For the text-containing cell, return its midpoint in (x, y) coordinate format. 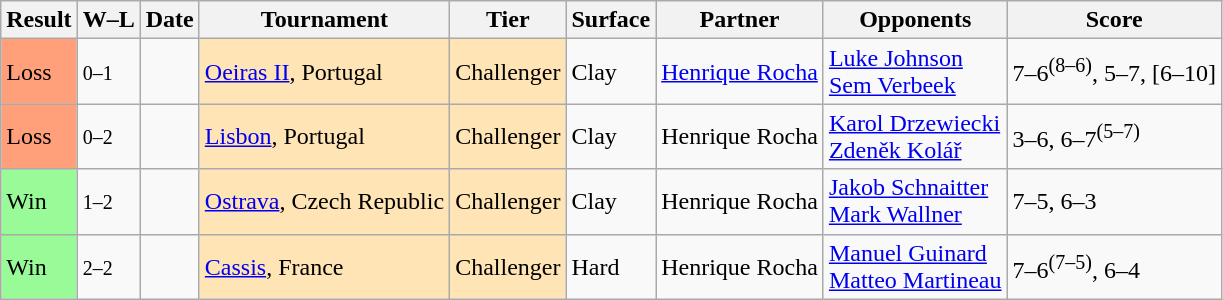
3–6, 6–7(5–7) (1114, 136)
1–2 (108, 202)
2–2 (108, 266)
Luke Johnson Sem Verbeek (915, 72)
Karol Drzewiecki Zdeněk Kolář (915, 136)
W–L (108, 20)
7–5, 6–3 (1114, 202)
Oeiras II, Portugal (324, 72)
7–6(7–5), 6–4 (1114, 266)
Opponents (915, 20)
Hard (611, 266)
Partner (740, 20)
Jakob Schnaitter Mark Wallner (915, 202)
0–1 (108, 72)
Manuel Guinard Matteo Martineau (915, 266)
Tournament (324, 20)
0–2 (108, 136)
Result (39, 20)
Tier (508, 20)
Lisbon, Portugal (324, 136)
Ostrava, Czech Republic (324, 202)
Score (1114, 20)
Cassis, France (324, 266)
Date (170, 20)
7–6(8–6), 5–7, [6–10] (1114, 72)
Surface (611, 20)
